Identify which cell holds the provided text, then report its [x, y] central coordinate. 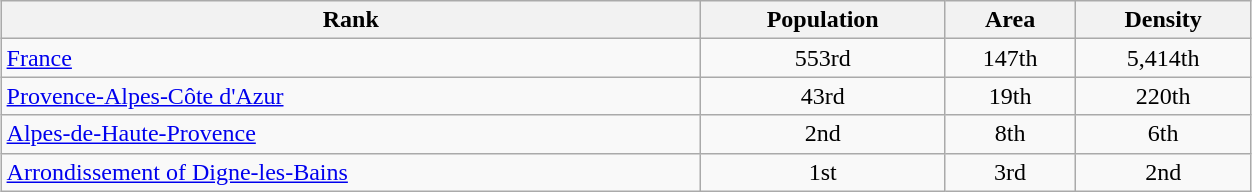
5,414th [1163, 58]
147th [1010, 58]
43rd [823, 96]
553rd [823, 58]
Density [1163, 20]
Provence-Alpes-Côte d'Azur [350, 96]
France [350, 58]
Population [823, 20]
6th [1163, 134]
8th [1010, 134]
3rd [1010, 172]
Arrondissement of Digne-les-Bains [350, 172]
Rank [350, 20]
Area [1010, 20]
1st [823, 172]
Alpes-de-Haute-Provence [350, 134]
220th [1163, 96]
19th [1010, 96]
